Return (x, y) of the center of cell containing provided text 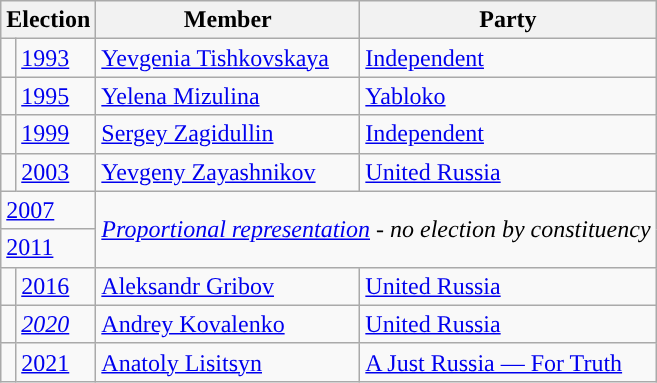
2003 (56, 172)
Andrey Kovalenko (228, 324)
Anatoly Lisitsyn (228, 362)
2020 (56, 324)
1999 (56, 134)
A Just Russia — For Truth (508, 362)
2007 (48, 210)
2021 (56, 362)
1993 (56, 58)
Party (508, 20)
Proportional representation - no election by constituency (376, 229)
Yelena Mizulina (228, 96)
Sergey Zagidullin (228, 134)
1995 (56, 96)
Yevgeny Zayashnikov (228, 172)
Yabloko (508, 96)
Aleksandr Gribov (228, 286)
Election (48, 20)
2016 (56, 286)
Member (228, 20)
Yevgenia Tishkovskaya (228, 58)
2011 (48, 248)
